Return the (x, y) coordinate for the center point of the cell that contains the specified text.  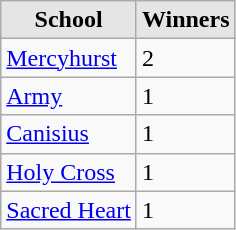
2 (186, 58)
Mercyhurst (69, 58)
Canisius (69, 134)
Holy Cross (69, 172)
Winners (186, 20)
Sacred Heart (69, 210)
School (69, 20)
Army (69, 96)
